Scan for the cell matching the given text and deliver its [X, Y] coordinate at center. 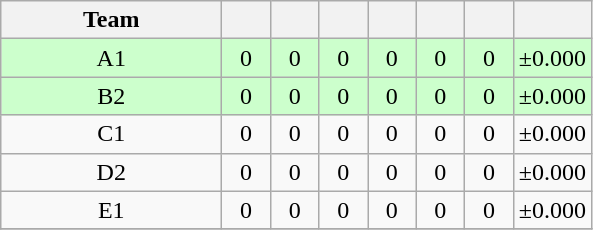
A1 [112, 58]
E1 [112, 210]
Team [112, 20]
B2 [112, 96]
D2 [112, 172]
C1 [112, 134]
